Scan for the cell matching the given text and deliver its [X, Y] coordinate at center. 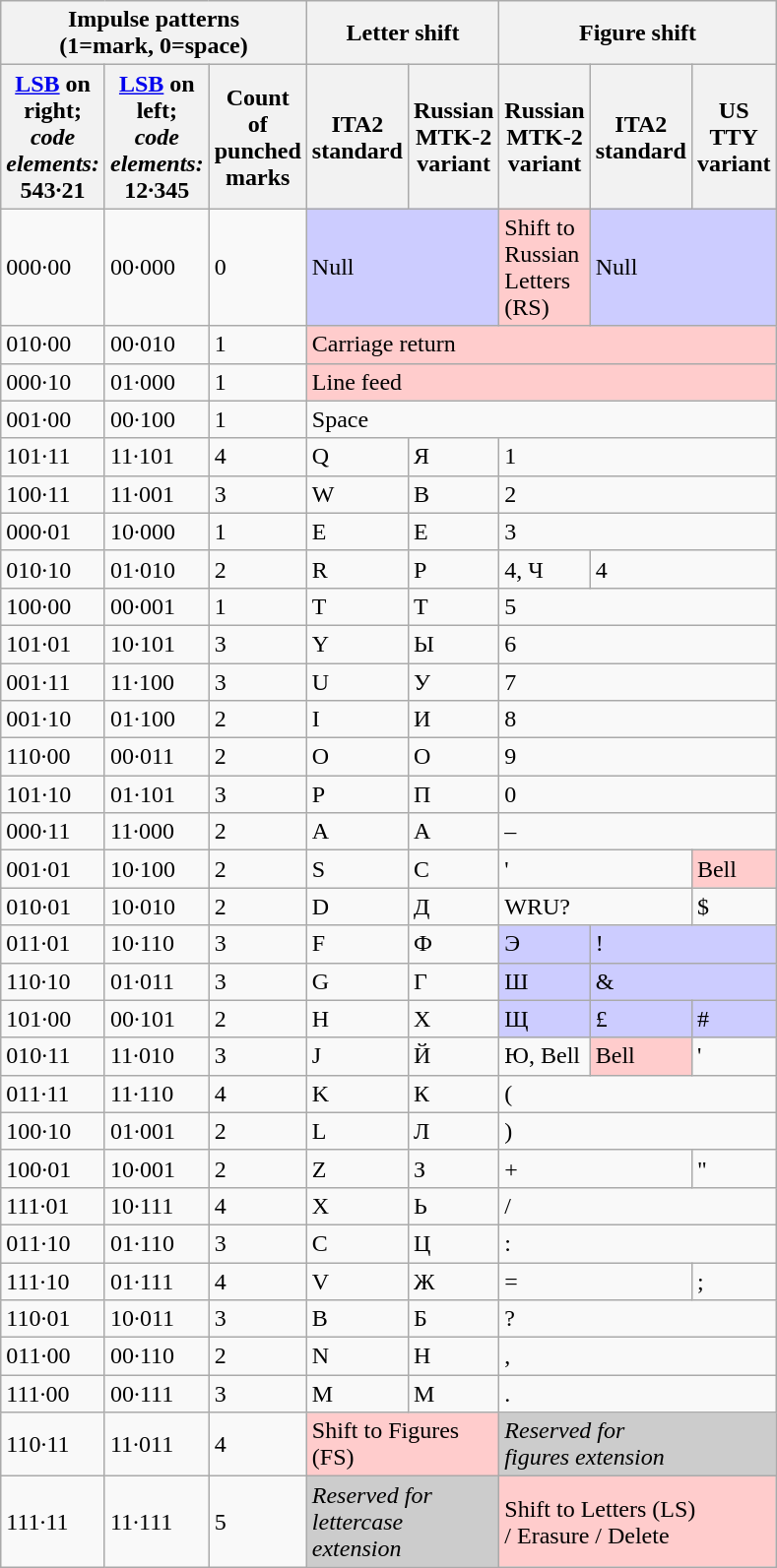
101·00 [53, 1019]
Ь [453, 1206]
01·100 [157, 720]
Line feed [542, 382]
00·100 [157, 419]
00·000 [157, 268]
Shift to Russian Letters (RS) [545, 268]
10·011 [157, 1319]
Ш [545, 981]
Э [545, 944]
В [453, 494]
B [356, 1319]
01·001 [157, 1131]
11·000 [157, 832]
11·100 [157, 682]
000·00 [53, 268]
Р [453, 569]
011·00 [53, 1356]
100·01 [53, 1168]
11·010 [157, 1056]
10·001 [157, 1168]
US TTY variant [734, 137]
R [356, 569]
C [356, 1243]
E [356, 532]
A [356, 832]
011·10 [53, 1243]
101·11 [53, 457]
O [356, 757]
Щ [545, 1019]
WRU? [596, 907]
4, Ч [545, 569]
! [683, 944]
Carriage return [542, 345]
00·110 [157, 1356]
010·11 [53, 1056]
? [638, 1319]
– [638, 832]
000·01 [53, 532]
10·100 [157, 869]
G [356, 981]
K [356, 1094]
110·00 [53, 757]
/ [638, 1206]
000·11 [53, 832]
Л [453, 1131]
Count of punched marks [258, 137]
Letter shift [403, 33]
Х [453, 1019]
10·101 [157, 644]
Г [453, 981]
10·111 [157, 1206]
$ [734, 907]
Й [453, 1056]
# [734, 1019]
111·01 [53, 1206]
О [453, 757]
Б [453, 1319]
" [734, 1168]
& [683, 981]
Я [453, 457]
6 [638, 644]
01·111 [157, 1281]
10·010 [157, 907]
9 [638, 757]
001·00 [53, 419]
Space [542, 419]
Y [356, 644]
£ [640, 1019]
; [734, 1281]
011·01 [53, 944]
К [453, 1094]
01·110 [157, 1243]
N [356, 1356]
Shift to Letters (LS) / Erasure / Delete [638, 1522]
Ц [453, 1243]
, [638, 1356]
010·01 [53, 907]
LSB on left; code elements: 12·345 [157, 137]
T [356, 606]
00·111 [157, 1394]
01·101 [157, 794]
Reserved for figures extension [638, 1445]
110·11 [53, 1445]
00·001 [157, 606]
Q [356, 457]
11·001 [157, 494]
Ю, Bell [545, 1056]
С [453, 869]
Z [356, 1168]
Т [453, 606]
) [638, 1131]
М [453, 1394]
010·00 [53, 345]
+ [596, 1168]
Д [453, 907]
З [453, 1168]
110·01 [53, 1319]
111·10 [53, 1281]
01·010 [157, 569]
001·01 [53, 869]
P [356, 794]
H [356, 1019]
F [356, 944]
L [356, 1131]
J [356, 1056]
Impulse patterns (1=mark, 0=space) [154, 33]
111·11 [53, 1522]
8 [638, 720]
10·110 [157, 944]
И [453, 720]
. [638, 1394]
11·101 [157, 457]
001·11 [53, 682]
000·10 [53, 382]
D [356, 907]
01·011 [157, 981]
= [596, 1281]
Ф [453, 944]
Ж [453, 1281]
00·010 [157, 345]
: [638, 1243]
100·00 [53, 606]
7 [638, 682]
101·10 [53, 794]
010·10 [53, 569]
W [356, 494]
Ы [453, 644]
110·10 [53, 981]
I [356, 720]
M [356, 1394]
Figure shift [638, 33]
Н [453, 1356]
100·11 [53, 494]
Shift to Figures (FS) [403, 1445]
11·110 [157, 1094]
Reserved for lettercase extension [403, 1522]
001·10 [53, 720]
А [453, 832]
U [356, 682]
LSB on right;code elements: 543·21 [53, 137]
11·111 [157, 1522]
10·000 [157, 532]
111·00 [53, 1394]
X [356, 1206]
V [356, 1281]
Е [453, 532]
100·10 [53, 1131]
00·101 [157, 1019]
101·01 [53, 644]
( [638, 1094]
011·11 [53, 1094]
П [453, 794]
01·000 [157, 382]
У [453, 682]
S [356, 869]
00·011 [157, 757]
11·011 [157, 1445]
